Detect which cell encompasses the target text, then output its [X, Y] center coordinate. 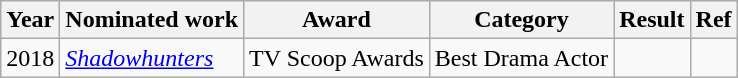
TV Scoop Awards [337, 58]
Year [30, 20]
Award [337, 20]
Category [521, 20]
Result [652, 20]
Shadowhunters [152, 58]
Ref [714, 20]
2018 [30, 58]
Best Drama Actor [521, 58]
Nominated work [152, 20]
